Provide the (X, Y) coordinate of the cell's center where the given text is located.  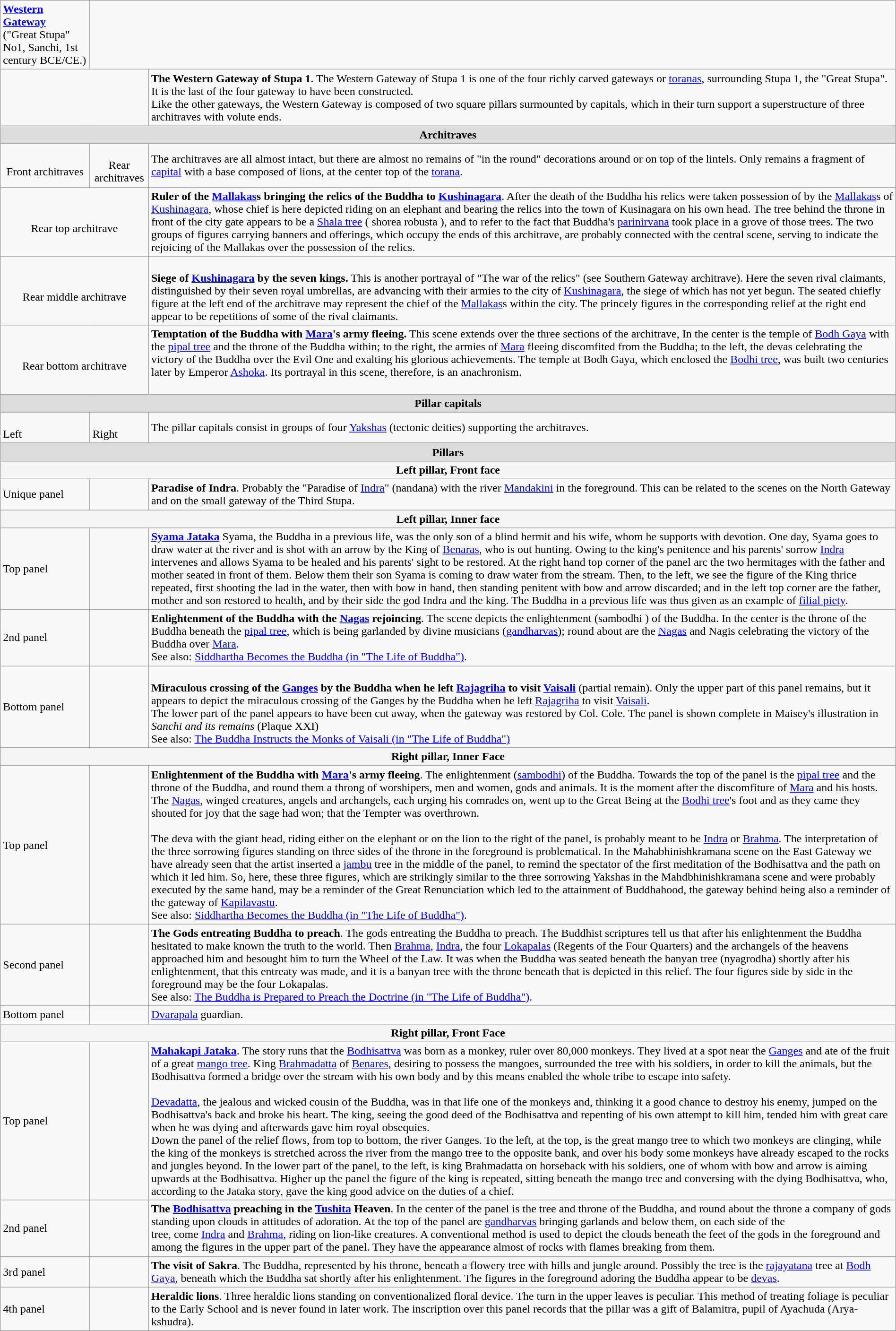
Rear top architrave (75, 222)
Right pillar, Front Face (448, 1033)
Dvarapala guardian. (522, 1015)
Right (119, 427)
3rd panel (45, 1271)
Pillar capitals (448, 403)
Rear bottom architrave (75, 360)
4th panel (45, 1309)
Unique panel (45, 494)
Right pillar, Inner Face (448, 757)
Rear architraves (119, 165)
Pillars (448, 452)
Architraves (448, 135)
Second panel (45, 965)
Left pillar, Front face (448, 470)
Western Gateway("Great Stupa" No1, Sanchi, 1st century BCE/CE.) (45, 35)
Left (45, 427)
Front architraves (45, 165)
Left pillar, Inner face (448, 519)
The pillar capitals consist in groups of four Yakshas (tectonic deities) supporting the architraves. (522, 427)
Rear middle architrave (75, 291)
